Output the (X, Y) coordinate of the center of the cell containing the given text.  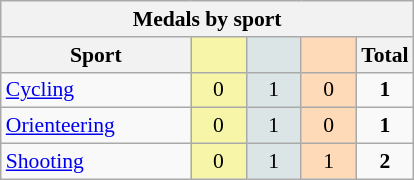
Cycling (96, 90)
Medals by sport (208, 19)
2 (384, 162)
Total (384, 55)
Shooting (96, 162)
Sport (96, 55)
Orienteering (96, 126)
